Capture the cell that displays the provided text and extract its (x, y) central coordinate. 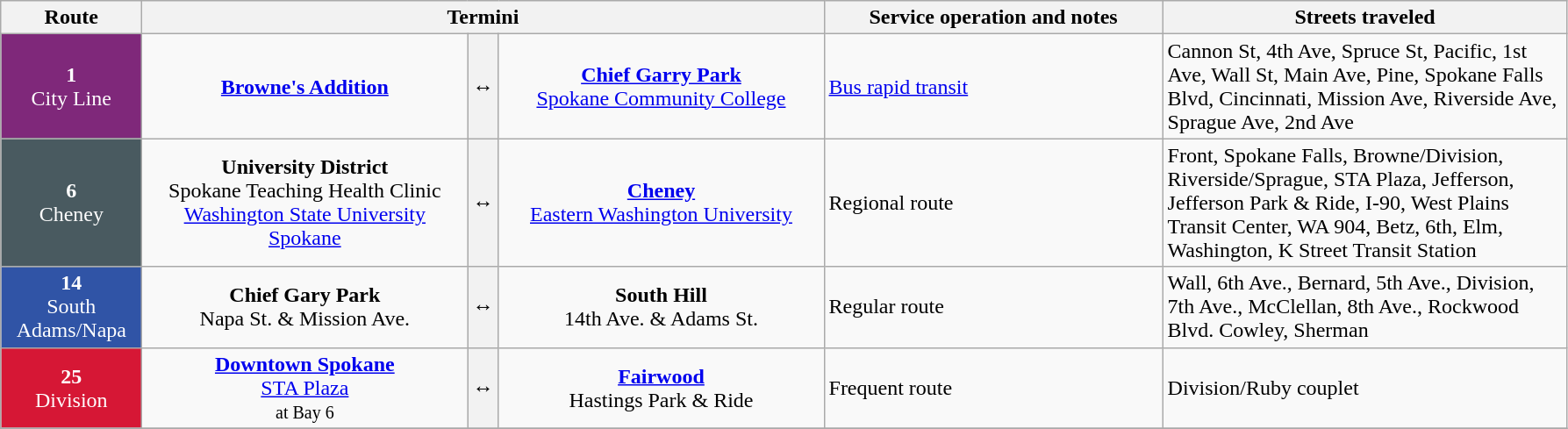
14South Adams/Napa (72, 307)
Route (72, 18)
Chief Gary ParkNapa St. & Mission Ave. (305, 307)
Chief Garry ParkSpokane Community College (662, 86)
Regular route (993, 307)
Bus rapid transit (993, 86)
6Cheney (72, 203)
Division/Ruby couplet (1365, 388)
Downtown Spokane STA Plazaat Bay 6 (305, 388)
University DistrictSpokane Teaching Health ClinicWashington State University Spokane (305, 203)
Termini (483, 18)
Streets traveled (1365, 18)
Service operation and notes (993, 18)
Browne's Addition (305, 86)
Frequent route (993, 388)
1City Line (72, 86)
South Hill14th Ave. & Adams St. (662, 307)
25Division (72, 388)
CheneyEastern Washington University (662, 203)
FairwoodHastings Park & Ride (662, 388)
Regional route (993, 203)
Wall, 6th Ave., Bernard, 5th Ave., Division, 7th Ave., McClellan, 8th Ave., Rockwood Blvd. Cowley, Sherman (1365, 307)
